Return the [X, Y] coordinate for the center point of the cell that contains the specified text.  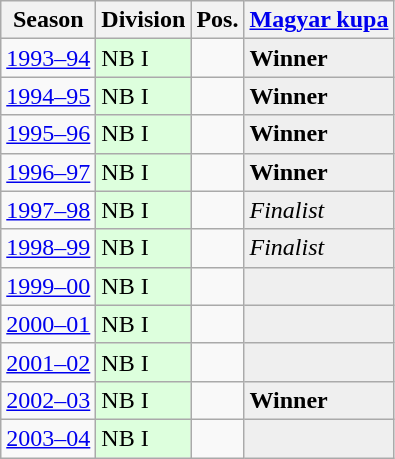
2002–03 [48, 400]
1997–98 [48, 210]
1994–95 [48, 96]
2000–01 [48, 324]
Division [144, 20]
2003–04 [48, 438]
1993–94 [48, 58]
1998–99 [48, 248]
1999–00 [48, 286]
Season [48, 20]
Pos. [218, 20]
2001–02 [48, 362]
Magyar kupa [319, 20]
1995–96 [48, 134]
1996–97 [48, 172]
